Capture the cell that displays the provided text and extract its (x, y) central coordinate. 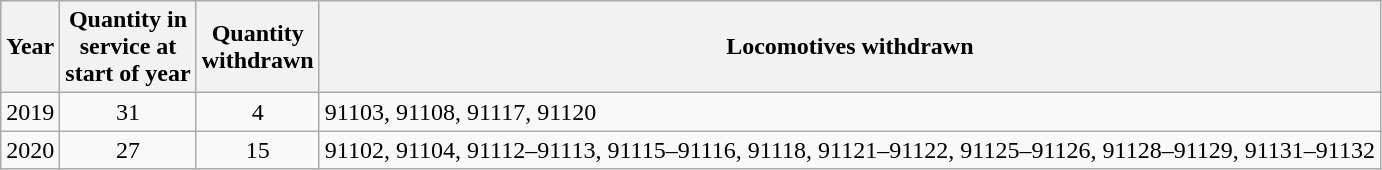
2019 (30, 112)
91102, 91104, 91112–91113, 91115–91116, 91118, 91121–91122, 91125–91126, 91128–91129, 91131–91132 (850, 150)
Year (30, 47)
Quantity inservice atstart of year (128, 47)
27 (128, 150)
2020 (30, 150)
15 (258, 150)
91103, 91108, 91117, 91120 (850, 112)
4 (258, 112)
Locomotives withdrawn (850, 47)
31 (128, 112)
Quantitywithdrawn (258, 47)
